Provide the [x, y] coordinate of the cell's center where the given text is located.  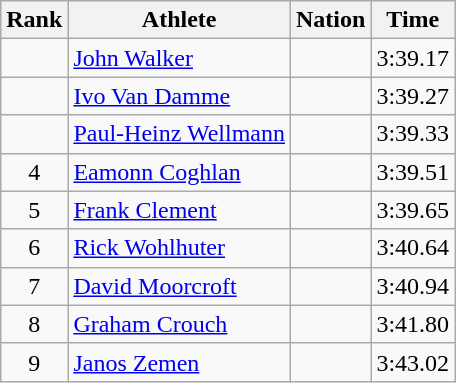
Ivo Van Damme [180, 96]
3:39.33 [413, 134]
4 [34, 172]
6 [34, 248]
3:40.94 [413, 286]
Nation [330, 20]
5 [34, 210]
John Walker [180, 58]
3:41.80 [413, 324]
8 [34, 324]
Rank [34, 20]
Paul-Heinz Wellmann [180, 134]
Time [413, 20]
Rick Wohlhuter [180, 248]
3:43.02 [413, 362]
3:40.64 [413, 248]
Athlete [180, 20]
7 [34, 286]
Janos Zemen [180, 362]
3:39.51 [413, 172]
3:39.17 [413, 58]
Eamonn Coghlan [180, 172]
3:39.27 [413, 96]
David Moorcroft [180, 286]
9 [34, 362]
Frank Clement [180, 210]
Graham Crouch [180, 324]
3:39.65 [413, 210]
